Identify which cell holds the provided text, then report its [x, y] central coordinate. 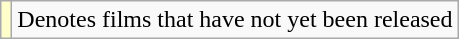
Denotes films that have not yet been released [235, 20]
